Provide the [X, Y] coordinate of the cell's center where the given text is located.  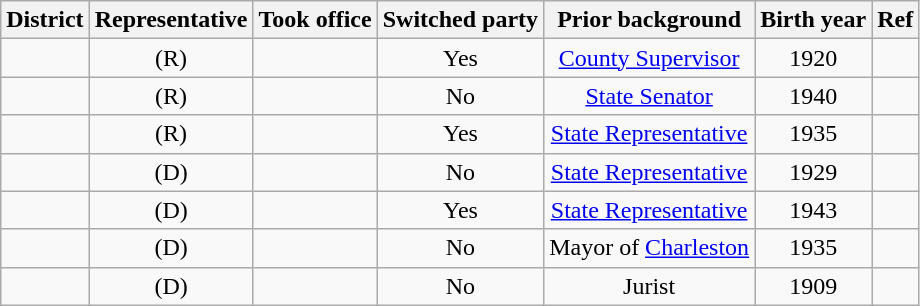
County Supervisor [650, 58]
Took office [315, 20]
Switched party [460, 20]
Mayor of Charleston [650, 248]
Ref [896, 20]
Prior background [650, 20]
Birth year [814, 20]
Jurist [650, 286]
1940 [814, 96]
District [45, 20]
State Senator [650, 96]
1943 [814, 210]
1920 [814, 58]
1909 [814, 286]
Representative [171, 20]
1929 [814, 172]
